Output the (x, y) coordinate of the center of the cell containing the given text.  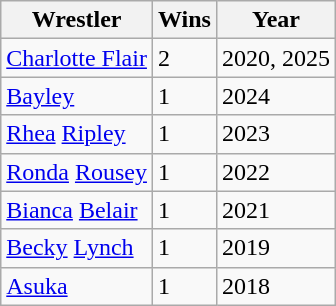
2 (184, 58)
2020, 2025 (276, 58)
Bianca Belair (77, 210)
2018 (276, 286)
2019 (276, 248)
Year (276, 20)
Wins (184, 20)
Ronda Rousey (77, 172)
Becky Lynch (77, 248)
2024 (276, 96)
2023 (276, 134)
Bayley (77, 96)
Rhea Ripley (77, 134)
2021 (276, 210)
Wrestler (77, 20)
2022 (276, 172)
Charlotte Flair (77, 58)
Asuka (77, 286)
